Return the (X, Y) coordinate for the center point of the cell that contains the specified text.  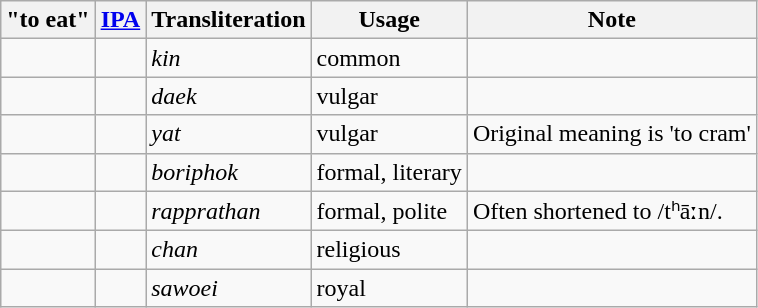
Transliteration (228, 20)
sawoei (228, 288)
formal, polite (389, 211)
boriphok (228, 172)
"to eat" (48, 20)
Note (612, 20)
religious (389, 250)
yat (228, 134)
Usage (389, 20)
kin (228, 58)
Often shortened to /tʰāːn/. (612, 211)
chan (228, 250)
IPA (120, 20)
common (389, 58)
formal, literary (389, 172)
daek (228, 96)
rapprathan (228, 211)
royal (389, 288)
Original meaning is 'to cram' (612, 134)
